Provide the [X, Y] coordinate of the cell's center where the given text is located.  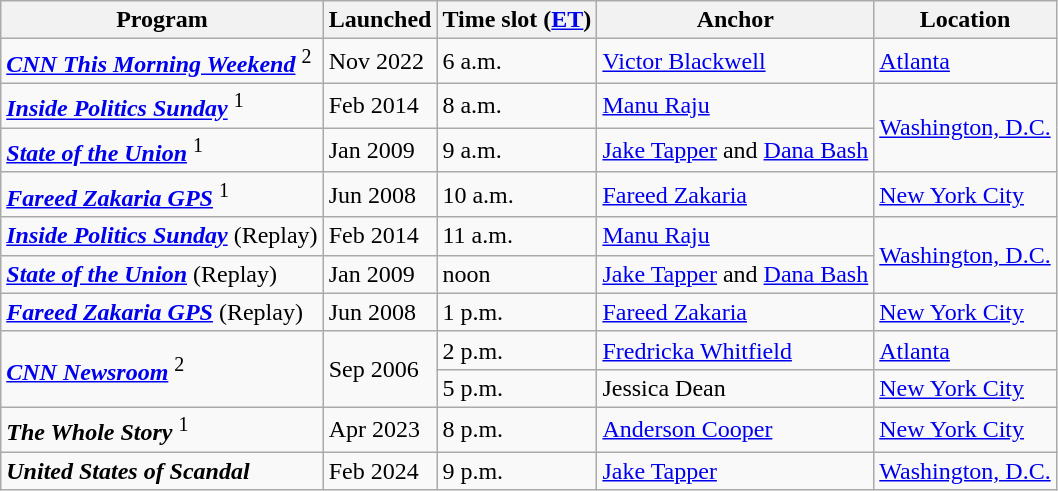
Program [162, 20]
Fareed Zakaria GPS 1 [162, 194]
The Whole Story 1 [162, 430]
8 p.m. [517, 430]
State of the Union (Replay) [162, 274]
noon [517, 274]
Sep 2006 [380, 369]
State of the Union 1 [162, 150]
Time slot (ET) [517, 20]
CNN Newsroom 2 [162, 369]
Inside Politics Sunday (Replay) [162, 236]
Launched [380, 20]
5 p.m. [517, 388]
Fredricka Whitfield [736, 350]
6 a.m. [517, 62]
11 a.m. [517, 236]
Victor Blackwell [736, 62]
9 p.m. [517, 471]
Fareed Zakaria GPS (Replay) [162, 312]
Jessica Dean [736, 388]
CNN This Morning Weekend 2 [162, 62]
8 a.m. [517, 106]
Anderson Cooper [736, 430]
Jake Tapper [736, 471]
1 p.m. [517, 312]
Feb 2024 [380, 471]
2 p.m. [517, 350]
United States of Scandal [162, 471]
9 a.m. [517, 150]
Apr 2023 [380, 430]
Nov 2022 [380, 62]
Location [965, 20]
Anchor [736, 20]
Inside Politics Sunday 1 [162, 106]
10 a.m. [517, 194]
